Scan for the cell matching the given text and deliver its (x, y) coordinate at center. 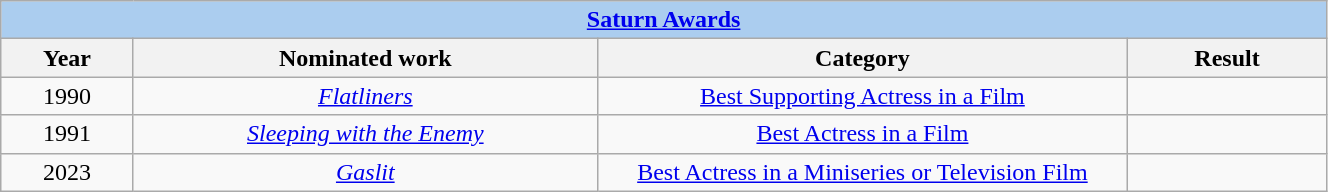
Best Actress in a Film (862, 134)
2023 (68, 172)
Flatliners (365, 96)
Result (1228, 58)
Best Actress in a Miniseries or Television Film (862, 172)
Sleeping with the Enemy (365, 134)
1990 (68, 96)
Category (862, 58)
Best Supporting Actress in a Film (862, 96)
1991 (68, 134)
Saturn Awards (664, 20)
Nominated work (365, 58)
Year (68, 58)
Gaslit (365, 172)
